Capture the cell that displays the provided text and extract its (x, y) central coordinate. 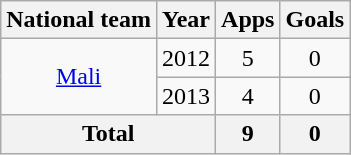
9 (248, 134)
4 (248, 96)
2012 (186, 58)
Apps (248, 20)
5 (248, 58)
Year (186, 20)
Mali (79, 77)
2013 (186, 96)
National team (79, 20)
Goals (315, 20)
Total (108, 134)
